Output the [X, Y] coordinate of the center of the cell containing the given text.  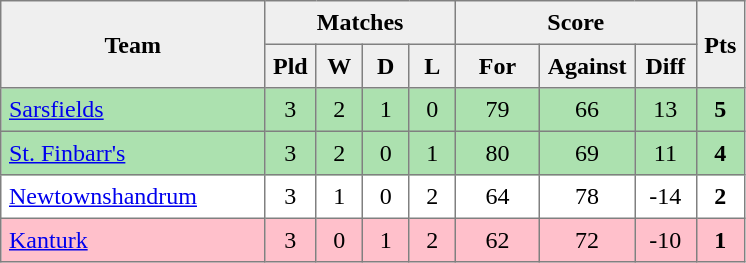
Kanturk [133, 240]
Score [576, 23]
79 [497, 110]
80 [497, 153]
13 [666, 110]
69 [586, 153]
Matches [360, 23]
For [497, 66]
L [432, 66]
Pts [720, 44]
11 [666, 153]
Pld [290, 66]
Team [133, 44]
D [385, 66]
Newtownshandrum [133, 197]
5 [720, 110]
Sarsfields [133, 110]
62 [497, 240]
Against [586, 66]
64 [497, 197]
72 [586, 240]
W [339, 66]
-10 [666, 240]
4 [720, 153]
66 [586, 110]
78 [586, 197]
Diff [666, 66]
-14 [666, 197]
St. Finbarr's [133, 153]
